Scan for the cell matching the given text and deliver its (x, y) coordinate at center. 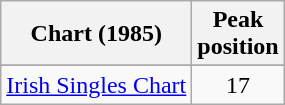
17 (238, 85)
Chart (1985) (96, 34)
Irish Singles Chart (96, 85)
Peakposition (238, 34)
